Scan for the cell matching the given text and deliver its [X, Y] coordinate at center. 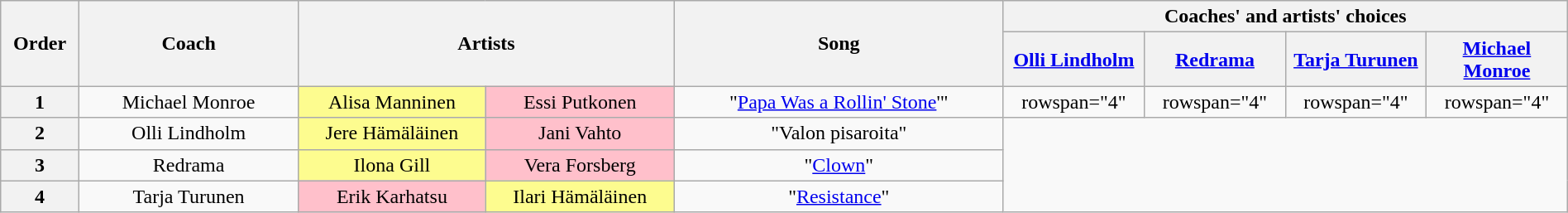
Erik Karhatsu [392, 196]
Vera Forsberg [580, 165]
Order [40, 43]
Essi Putkonen [580, 102]
"Papa Was a Rollin' Stone'" [839, 102]
1 [40, 102]
"Valon pisaroita" [839, 133]
Coach [189, 43]
Jere Hämäläinen [392, 133]
4 [40, 196]
2 [40, 133]
"Clown" [839, 165]
Jani Vahto [580, 133]
Alisa Manninen [392, 102]
Ilari Hämäläinen [580, 196]
"Resistance" [839, 196]
Coaches' and artists' choices [1285, 17]
Artists [486, 43]
Song [839, 43]
Ilona Gill [392, 165]
3 [40, 165]
